Scan for the cell matching the given text and deliver its (X, Y) coordinate at center. 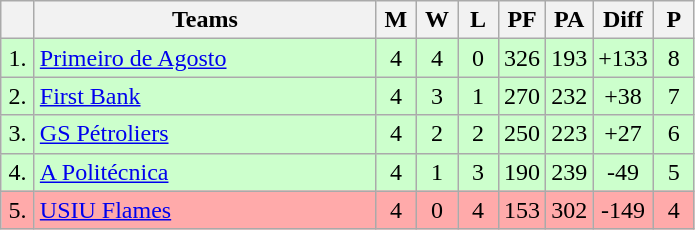
250 (522, 134)
Teams (204, 20)
+38 (624, 96)
L (478, 20)
3. (18, 134)
+27 (624, 134)
+133 (624, 58)
302 (570, 210)
232 (570, 96)
270 (522, 96)
First Bank (204, 96)
5. (18, 210)
-149 (624, 210)
190 (522, 172)
USIU Flames (204, 210)
326 (522, 58)
Diff (624, 20)
Primeiro de Agosto (204, 58)
8 (674, 58)
193 (570, 58)
M (396, 20)
153 (522, 210)
1. (18, 58)
7 (674, 96)
PA (570, 20)
5 (674, 172)
239 (570, 172)
2. (18, 96)
4. (18, 172)
P (674, 20)
223 (570, 134)
PF (522, 20)
6 (674, 134)
A Politécnica (204, 172)
GS Pétroliers (204, 134)
W (436, 20)
-49 (624, 172)
